Find where the given text appears and provide that cell's center as (X, Y) coordinate. 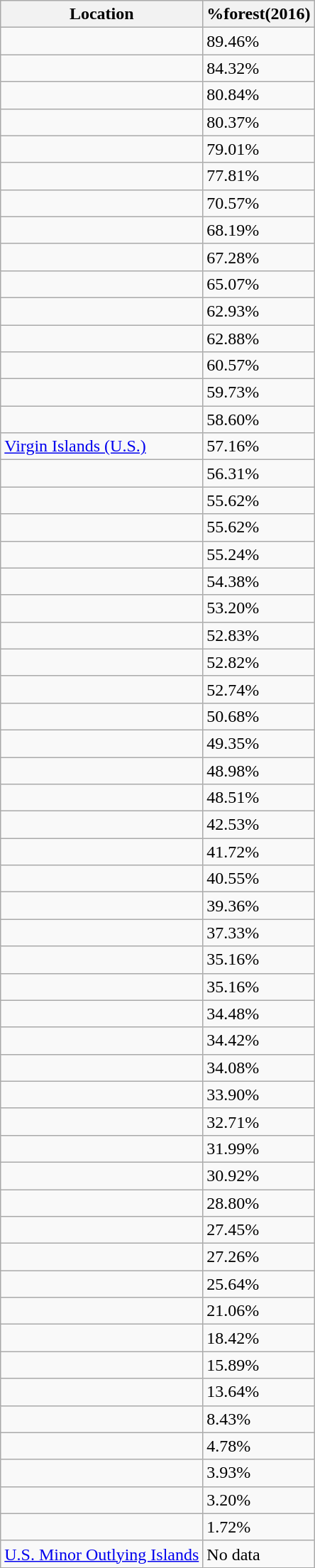
54.38% (258, 581)
1.72% (258, 1527)
27.45% (258, 1230)
27.26% (258, 1257)
34.48% (258, 1014)
48.98% (258, 770)
4.78% (258, 1446)
8.43% (258, 1419)
32.71% (258, 1122)
50.68% (258, 716)
79.01% (258, 149)
84.32% (258, 68)
33.90% (258, 1095)
52.83% (258, 635)
Location (102, 14)
31.99% (258, 1148)
3.20% (258, 1500)
37.33% (258, 933)
77.81% (258, 176)
52.82% (258, 662)
60.57% (258, 366)
39.36% (258, 906)
No data (258, 1554)
48.51% (258, 798)
59.73% (258, 393)
U.S. Minor Outlying Islands (102, 1554)
42.53% (258, 825)
56.31% (258, 473)
62.93% (258, 311)
53.20% (258, 608)
49.35% (258, 743)
41.72% (258, 852)
55.24% (258, 554)
57.16% (258, 446)
80.37% (258, 122)
40.55% (258, 879)
62.88% (258, 339)
25.64% (258, 1284)
68.19% (258, 230)
15.89% (258, 1365)
18.42% (258, 1338)
%forest(2016) (258, 14)
13.64% (258, 1392)
80.84% (258, 95)
Virgin Islands (U.S.) (102, 446)
58.60% (258, 420)
34.42% (258, 1041)
34.08% (258, 1068)
89.46% (258, 41)
30.92% (258, 1175)
3.93% (258, 1473)
65.07% (258, 284)
28.80% (258, 1203)
21.06% (258, 1311)
70.57% (258, 203)
67.28% (258, 257)
52.74% (258, 689)
